Identify which cell holds the provided text, then report its [X, Y] central coordinate. 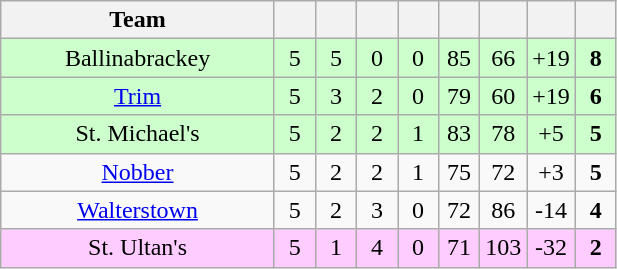
Ballinabrackey [138, 58]
60 [504, 96]
-14 [552, 210]
+5 [552, 134]
St. Michael's [138, 134]
103 [504, 248]
Walterstown [138, 210]
-32 [552, 248]
8 [596, 58]
86 [504, 210]
79 [460, 96]
83 [460, 134]
75 [460, 172]
85 [460, 58]
Trim [138, 96]
78 [504, 134]
Team [138, 20]
Nobber [138, 172]
+3 [552, 172]
St. Ultan's [138, 248]
6 [596, 96]
66 [504, 58]
71 [460, 248]
